Return the [x, y] coordinate for the center point of the cell that contains the specified text.  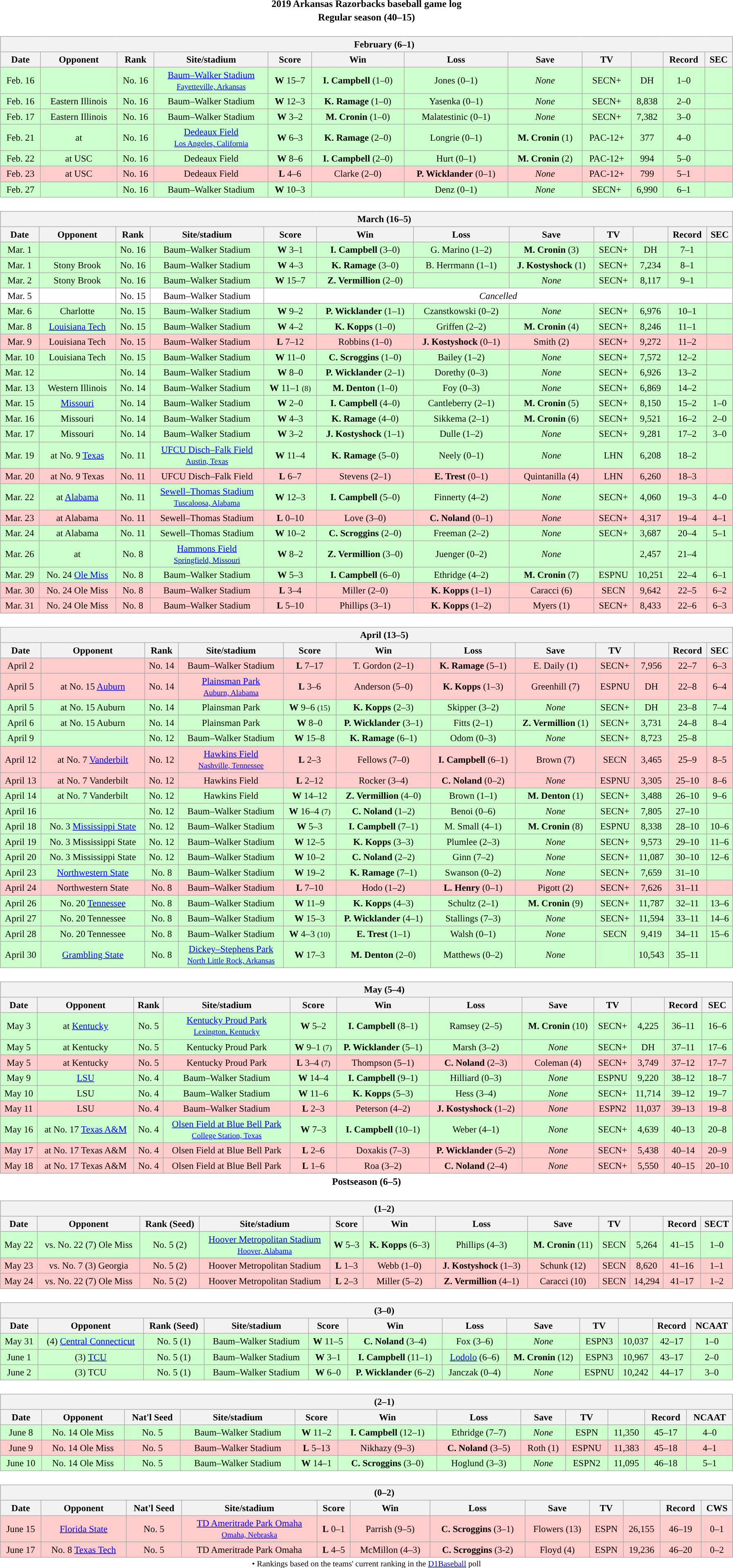
SECT [717, 1224]
3,731 [652, 723]
8,150 [650, 403]
Miller (5–2) [399, 1281]
0–2 [717, 1550]
19–8 [717, 1108]
10,251 [650, 575]
P. Wicklander (4–1) [383, 919]
Coleman (4) [558, 1063]
M. Denton (1) [555, 795]
9,419 [652, 934]
15–2 [687, 403]
994 [647, 159]
Mar. 8 [20, 326]
Griffen (2–2) [461, 326]
J. Kostyshock (1–3) [482, 1266]
Skipper (3–2) [473, 708]
3,305 [652, 780]
25–8 [687, 738]
2,457 [650, 554]
Finnerty (4–2) [461, 496]
Mar. 24 [20, 533]
M. Cronin (5) [551, 403]
Brown (1–1) [473, 795]
K. Ramage (6–1) [383, 738]
M. Cronin (7) [551, 575]
L 4–6 [290, 174]
17–7 [717, 1063]
Mar. 5 [20, 296]
9,642 [650, 590]
6,208 [650, 455]
9–6 [720, 795]
Western Illinois [77, 388]
Cantleberry (2–1) [461, 403]
20–4 [687, 533]
February (6–1) [366, 44]
W 4–2 [290, 326]
W 11–0 [290, 357]
M. Cronin (12) [543, 1357]
April 9 [20, 738]
June 1 [19, 1357]
17–2 [687, 434]
L 5–10 [290, 606]
10–1 [687, 311]
Cancelled [498, 296]
11,095 [627, 1463]
L 1–3 [346, 1266]
11,087 [652, 857]
April 13 [20, 780]
May (5–4) [366, 990]
C. Noland (0–2) [473, 780]
Pigott (2) [555, 888]
M. Cronin (4) [551, 326]
Mar. 13 [20, 388]
(2–1) [366, 1402]
W 11–6 [313, 1093]
April 18 [20, 826]
41–15 [682, 1245]
Odom (0–3) [473, 738]
I. Campbell (11–1) [395, 1357]
8–4 [720, 723]
May 10 [19, 1093]
Doxakis (7–3) [383, 1150]
43–17 [672, 1357]
Mar. 2 [20, 280]
M. Cronin (6) [551, 419]
41–16 [682, 1266]
M. Denton (2–0) [383, 955]
vs. No. 7 (3) Georgia [88, 1266]
UFCU Disch–Falk Field [207, 476]
4,639 [648, 1130]
16–2 [687, 419]
30–10 [687, 857]
W 11–2 [317, 1432]
M. Cronin (9) [555, 903]
K. Kopps (1–1) [461, 590]
April 14 [20, 795]
Greenhill (7) [555, 687]
Mar. 31 [20, 606]
I. Campbell (5–0) [365, 496]
M. Denton (1–0) [365, 388]
T. Gordon (2–1) [383, 666]
I. Campbell (1–0) [358, 80]
18–2 [687, 455]
April 2 [20, 666]
20–10 [717, 1166]
Smith (2) [551, 342]
Feb. 23 [20, 174]
26–10 [687, 795]
5,264 [647, 1245]
L 2–12 [310, 780]
Flowers (13) [558, 1529]
19–3 [687, 496]
C. Noland (3–4) [395, 1341]
Caracci (10) [563, 1281]
J. Kostyshock (1–1) [365, 434]
9,281 [650, 434]
12–6 [720, 857]
I. Campbell (6–0) [365, 575]
1–1 [717, 1266]
Stallings (7–3) [473, 919]
7,956 [652, 666]
M. Cronin (3) [551, 249]
5,438 [648, 1150]
Sewell–Thomas StadiumTuscaloosa, Alabama [207, 496]
Fitts (2–1) [473, 723]
W 7–3 [313, 1130]
I. Campbell (6–1) [473, 759]
11–6 [720, 842]
8–6 [720, 780]
(1–2) [366, 1209]
Czanstkowski (0–2) [461, 311]
April (13–5) [366, 635]
Roth (1) [543, 1448]
L 1–6 [313, 1166]
20–9 [717, 1150]
(3–0) [366, 1311]
9–1 [687, 280]
Rocker (3–4) [383, 780]
8,246 [650, 326]
April 27 [20, 919]
L 4–5 [334, 1550]
Anderson (5–0) [383, 687]
M. Cronin (8) [555, 826]
W 15–8 [310, 738]
I. Campbell (3–0) [365, 249]
Mar. 17 [20, 434]
C. Noland (3–5) [479, 1448]
M. Cronin (1) [545, 137]
Dorethy (0–3) [461, 373]
April 20 [20, 857]
K. Ramage (5–1) [473, 666]
W 14–12 [310, 795]
40–15 [683, 1166]
TD Ameritrade Park Omaha [250, 1550]
7–4 [720, 708]
Neely (0–1) [461, 455]
Feb. 27 [20, 189]
P. Wicklander (0–1) [456, 174]
Longrie (0–1) [456, 137]
I. Campbell (7–1) [383, 826]
19,236 [641, 1550]
C. Scroggins (3–0) [388, 1463]
Mar. 29 [20, 575]
May 23 [19, 1266]
May 9 [19, 1078]
W 9–2 [290, 311]
5,550 [648, 1166]
11,714 [648, 1093]
W 19–2 [310, 872]
Mar. 23 [20, 518]
21–4 [687, 554]
Foy (0–3) [461, 388]
K. Ramage (5–0) [365, 455]
Mar. 16 [20, 419]
W 16–4 (7) [310, 811]
April 12 [20, 759]
26,155 [641, 1529]
April 6 [20, 723]
4,060 [650, 496]
Dedeaux FieldLos Angeles, California [211, 137]
5–0 [684, 159]
8,620 [647, 1266]
Z. Vermillion (2–0) [365, 280]
W 6–0 [328, 1372]
L 2–6 [313, 1150]
W 9–6 (15) [310, 708]
W 15–3 [310, 919]
13–6 [720, 903]
June 17 [21, 1550]
E. Trest (1–1) [383, 934]
W 11–5 [328, 1341]
10,242 [636, 1372]
Janczak (0–4) [474, 1372]
Jones (0–1) [456, 80]
Z. Vermillion (1) [555, 723]
Plainsman ParkAuburn, Alabama [231, 687]
10–6 [720, 826]
10,967 [636, 1357]
10,543 [652, 955]
Hawkins FieldNashville, Tennessee [231, 759]
June 15 [21, 1529]
6,869 [650, 388]
May 16 [19, 1130]
Stevens (2–1) [365, 476]
C. Noland (1–2) [383, 811]
22–6 [687, 606]
March (16–5) [366, 219]
11,037 [648, 1108]
7,626 [652, 888]
9,573 [652, 842]
Benoi (0–6) [473, 811]
15–6 [720, 934]
W 8–6 [290, 159]
25–10 [687, 780]
April 30 [20, 955]
W 2–0 [290, 403]
11,594 [652, 919]
22–4 [687, 575]
April 28 [20, 934]
22–5 [687, 590]
3,488 [652, 795]
Mar. 30 [20, 590]
6–2 [720, 590]
3,749 [648, 1063]
Nikhazy (9–3) [388, 1448]
I. Campbell (4–0) [365, 403]
9,272 [650, 342]
Webb (1–0) [399, 1266]
J. Kostyshock (1) [551, 265]
P. Wicklander (2–1) [365, 373]
Hess (3–4) [476, 1093]
May 18 [19, 1166]
6,926 [650, 373]
Thompson (5–1) [383, 1063]
Hilliard (0–3) [476, 1078]
W 14–1 [317, 1463]
Kentucky Proud ParkLexington, Kentucky [227, 1026]
Feb. 22 [20, 159]
7,234 [650, 265]
Z. Vermillion (4–0) [383, 795]
Schunk (12) [563, 1266]
11,787 [652, 903]
K. Ramage (3–0) [365, 265]
W 11–9 [310, 903]
Swanson (0–2) [473, 872]
Feb. 17 [20, 117]
I. Campbell (2–0) [358, 159]
6,976 [650, 311]
34–11 [687, 934]
41–17 [682, 1281]
I. Campbell (9–1) [383, 1078]
3,687 [650, 533]
8,338 [652, 826]
L 3–4 (7) [313, 1063]
May 17 [19, 1150]
Matthews (0–2) [473, 955]
Plumlee (2–3) [473, 842]
Marsh (3–2) [476, 1047]
8,433 [650, 606]
14,294 [647, 1281]
799 [647, 174]
P. Wicklander (3–1) [383, 723]
C. Noland (2–3) [476, 1063]
Dulle (1–2) [461, 434]
Mar. 19 [20, 455]
K. Kopps (4–3) [383, 903]
Parrish (9–5) [390, 1529]
E. Daily (1) [555, 666]
4,225 [648, 1026]
Caracci (6) [551, 590]
31–11 [687, 888]
B. Herrmann (1–1) [461, 265]
L. Henry (0–1) [473, 888]
37–11 [683, 1047]
27–10 [687, 811]
Fellows (7–0) [383, 759]
Freeman (2–2) [461, 533]
45–18 [666, 1448]
13–2 [687, 373]
No. 8 Texas Tech [83, 1550]
W 10–3 [290, 189]
K. Ramage (1–0) [358, 101]
Bailey (1–2) [461, 357]
April 19 [20, 842]
Ethridge (4–2) [461, 575]
L 3–6 [310, 687]
J. Kostyshock (0–1) [461, 342]
18–7 [717, 1078]
K. Kopps (6–3) [399, 1245]
April 26 [20, 903]
May 31 [19, 1341]
11,350 [627, 1432]
42–17 [672, 1341]
11–2 [687, 342]
Hurt (0–1) [456, 159]
Z. Vermillion (3–0) [365, 554]
24–8 [687, 723]
C. Scroggins (3–1) [477, 1529]
46–20 [681, 1550]
Robbins (1–0) [365, 342]
M. Cronin (10) [558, 1026]
L 7–10 [310, 888]
L 6–7 [290, 476]
W 6–3 [290, 137]
C. Noland (2–4) [476, 1166]
W 17–3 [310, 955]
C. Noland (2–2) [383, 857]
Floyd (4) [558, 1550]
P. Wicklander (5–1) [383, 1047]
W 14–4 [313, 1078]
40–14 [683, 1150]
W 8–2 [290, 554]
45–17 [666, 1432]
4,317 [650, 518]
K. Kopps (3–3) [383, 842]
46–19 [681, 1529]
3,465 [652, 759]
17–6 [717, 1047]
Lodolo (6–6) [474, 1357]
W 9–1 (7) [313, 1047]
10,037 [636, 1341]
Baum–Walker StadiumFayetteville, Arkansas [211, 80]
25–9 [687, 759]
K. Kopps (1–3) [473, 687]
11–1 [687, 326]
Mar. 6 [20, 311]
32–11 [687, 903]
Ethridge (7–7) [479, 1432]
37–12 [683, 1063]
35–11 [687, 955]
(0–2) [366, 1493]
Myers (1) [551, 606]
Mar. 26 [20, 554]
Yasenka (0–1) [456, 101]
Miller (2–0) [365, 590]
Peterson (4–2) [383, 1108]
P. Wicklander (1–1) [365, 311]
7,805 [652, 811]
19–7 [717, 1093]
Malatestinic (0–1) [456, 117]
Grambling State [92, 955]
40–13 [683, 1130]
6,990 [647, 189]
39–12 [683, 1093]
29–10 [687, 842]
Mar. 22 [20, 496]
31–10 [687, 872]
46–18 [666, 1463]
Walsh (0–1) [473, 934]
Quintanilla (4) [551, 476]
Clarke (2–0) [358, 174]
Denz (0–1) [456, 189]
June 10 [21, 1463]
Feb. 21 [20, 137]
L 3–4 [290, 590]
I. Campbell (8–1) [383, 1026]
22–7 [687, 666]
K. Ramage (2–0) [358, 137]
W 11–4 [290, 455]
(4) Central Connecticut [91, 1341]
W 4–3 (10) [310, 934]
Brown (7) [555, 759]
44–17 [672, 1372]
May 11 [19, 1108]
Sikkema (2–1) [461, 419]
Hoover Metropolitan StadiumHoover, Alabama [265, 1245]
April 23 [20, 872]
23–8 [687, 708]
McMillon (4–3) [390, 1550]
36–11 [683, 1026]
7,572 [650, 357]
6–4 [720, 687]
E. Trest (0–1) [461, 476]
7,659 [652, 872]
8,838 [647, 101]
K. Ramage (7–1) [383, 872]
June 9 [21, 1448]
18–3 [687, 476]
16–6 [717, 1026]
J. Kostyshock (1–2) [476, 1108]
Love (3–0) [365, 518]
May 24 [19, 1281]
1–2 [717, 1281]
Schultz (2–1) [473, 903]
20–8 [717, 1130]
Hoglund (3–3) [479, 1463]
C. Scroggins (1–0) [365, 357]
May 3 [19, 1026]
L 7–12 [290, 342]
Phillips (4–3) [482, 1245]
G. Marino (1–2) [461, 249]
Juenger (0–2) [461, 554]
M. Cronin (2) [545, 159]
M. Cronin (11) [563, 1245]
C. Scroggins (3-2) [477, 1550]
K. Kopps (1–2) [461, 606]
Mar. 9 [20, 342]
38–12 [683, 1078]
8–5 [720, 759]
K. Kopps (1–0) [365, 326]
M. Cronin (1–0) [358, 117]
Fox (3–6) [474, 1341]
W 5–2 [313, 1026]
April 24 [20, 888]
June 8 [21, 1432]
June 2 [19, 1372]
39–13 [683, 1108]
11,383 [627, 1448]
W 12–5 [310, 842]
22–8 [687, 687]
9,521 [650, 419]
33–11 [687, 919]
Charlotte [77, 311]
K. Ramage (4–0) [365, 419]
8,723 [652, 738]
M. Small (4–1) [473, 826]
14–6 [720, 919]
Dickey–Stephens ParkNorth Little Rock, Arkansas [231, 955]
I. Campbell (12–1) [388, 1432]
Weber (4–1) [476, 1130]
K. Kopps (2–3) [383, 708]
28–10 [687, 826]
L 0–10 [290, 518]
P. Wicklander (6–2) [395, 1372]
W 11–1 (8) [290, 388]
Hodo (1–2) [383, 888]
Z. Vermillion (4–1) [482, 1281]
Ramsey (2–5) [476, 1026]
P. Wicklander (5–2) [476, 1150]
Olsen Field at Blue Bell ParkCollege Station, Texas [227, 1130]
377 [647, 137]
April 16 [20, 811]
Mar. 12 [20, 373]
Mar. 20 [20, 476]
0–1 [717, 1529]
I. Campbell (10–1) [383, 1130]
Hammons FieldSpringfield, Missouri [207, 554]
K. Kopps (5–3) [383, 1093]
May 22 [19, 1245]
Mar. 15 [20, 403]
CWS [717, 1508]
19–4 [687, 518]
Mar. 10 [20, 357]
7–1 [687, 249]
TD Ameritrade Park OmahaOmaha, Nebraska [250, 1529]
Ginn (7–2) [473, 857]
Roa (3–2) [383, 1166]
8–1 [687, 265]
12–2 [687, 357]
L 0–1 [334, 1529]
UFCU Disch–Falk FieldAustin, Texas [207, 455]
C. Scroggins (2–0) [365, 533]
9,220 [648, 1078]
8,117 [650, 280]
7,382 [647, 117]
L 7–17 [310, 666]
Phillips (3–1) [365, 606]
L 5–13 [317, 1448]
C. Noland (0–1) [461, 518]
Florida State [83, 1529]
6,260 [650, 476]
14–2 [687, 388]
